Pinpoint the cell where the given text exists, returning its (x, y) midpoint coordinate. 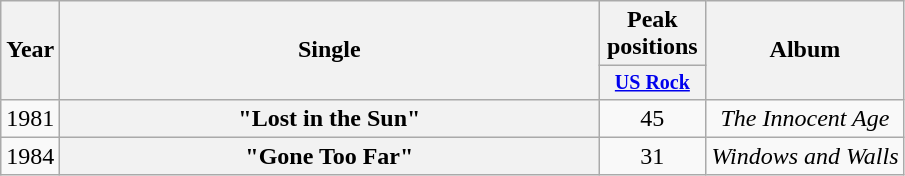
US Rock (652, 82)
The Innocent Age (805, 118)
45 (652, 118)
Windows and Walls (805, 156)
31 (652, 156)
Peak positions (652, 34)
"Lost in the Sun" (330, 118)
Album (805, 50)
1981 (30, 118)
Single (330, 50)
"Gone Too Far" (330, 156)
Year (30, 50)
1984 (30, 156)
